Return [x, y] of the center of cell containing provided text 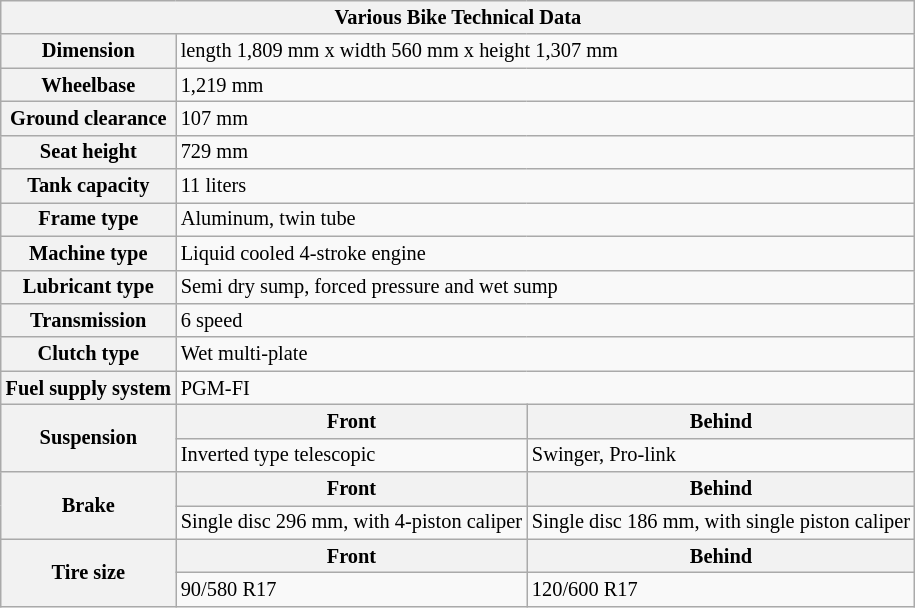
120/600 R17 [721, 589]
Single disc 296 mm, with 4-piston caliper [352, 522]
11 liters [546, 186]
PGM-FI [546, 388]
Fuel supply system [88, 388]
Tire size [88, 572]
length 1,809 mm x width 560 mm x height 1,307 mm [546, 51]
Single disc 186 mm, with single piston caliper [721, 522]
90/580 R17 [352, 589]
Inverted type telescopic [352, 455]
Wet multi-plate [546, 354]
729 mm [546, 152]
Frame type [88, 219]
Liquid cooled 4-stroke engine [546, 253]
Machine type [88, 253]
Various Bike Technical Data [458, 17]
Swinger, Pro-link [721, 455]
Wheelbase [88, 85]
Dimension [88, 51]
Aluminum, twin tube [546, 219]
Tank capacity [88, 186]
1,219 mm [546, 85]
Brake [88, 506]
Lubricant type [88, 287]
Ground clearance [88, 118]
6 speed [546, 320]
Semi dry sump, forced pressure and wet sump [546, 287]
Transmission [88, 320]
Suspension [88, 438]
107 mm [546, 118]
Seat height [88, 152]
Clutch type [88, 354]
